Pinpoint the cell where the given text exists, returning its (X, Y) midpoint coordinate. 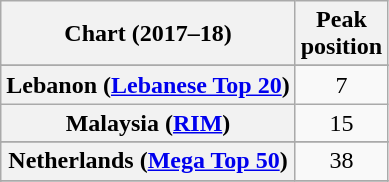
7 (341, 85)
38 (341, 161)
Malaysia (RIM) (148, 123)
Netherlands (Mega Top 50) (148, 161)
Chart (2017–18) (148, 34)
15 (341, 123)
Lebanon (Lebanese Top 20) (148, 85)
Peak position (341, 34)
